Output the [X, Y] coordinate of the center of the cell containing the given text.  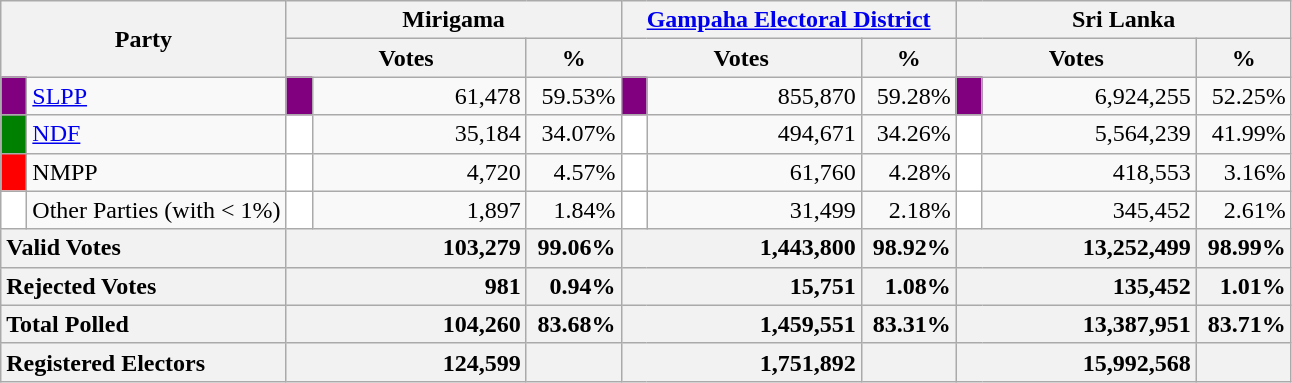
1.08% [908, 286]
Rejected Votes [144, 286]
31,499 [754, 210]
345,452 [1089, 210]
41.99% [1244, 134]
15,992,568 [1076, 362]
4.28% [908, 172]
15,751 [741, 286]
Valid Votes [144, 248]
Party [144, 39]
98.99% [1244, 248]
Total Polled [144, 324]
59.53% [574, 96]
1,751,892 [741, 362]
13,252,499 [1076, 248]
1.01% [1244, 286]
NDF [156, 134]
34.26% [908, 134]
Sri Lanka [1124, 20]
13,387,951 [1076, 324]
1,459,551 [741, 324]
61,478 [419, 96]
418,553 [1089, 172]
61,760 [754, 172]
59.28% [908, 96]
855,870 [754, 96]
5,564,239 [1089, 134]
1.84% [574, 210]
52.25% [1244, 96]
103,279 [406, 248]
NMPP [156, 172]
Registered Electors [144, 362]
3.16% [1244, 172]
124,599 [406, 362]
83.68% [574, 324]
6,924,255 [1089, 96]
2.61% [1244, 210]
99.06% [574, 248]
1,443,800 [741, 248]
98.92% [908, 248]
135,452 [1076, 286]
104,260 [406, 324]
981 [406, 286]
Gampaha Electoral District [788, 20]
1,897 [419, 210]
2.18% [908, 210]
494,671 [754, 134]
Other Parties (with < 1%) [156, 210]
4.57% [574, 172]
Mirigama [454, 20]
35,184 [419, 134]
83.71% [1244, 324]
83.31% [908, 324]
34.07% [574, 134]
SLPP [156, 96]
4,720 [419, 172]
0.94% [574, 286]
